Locate the cell with the specified text and output its (x, y) center coordinate. 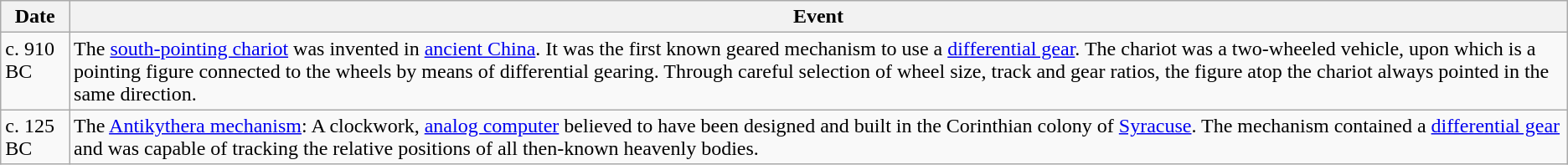
c. 125 BC (35, 137)
Date (35, 17)
Event (819, 17)
c. 910 BC (35, 71)
